From the cell containing the given text, extract its center point as [X, Y] coordinate. 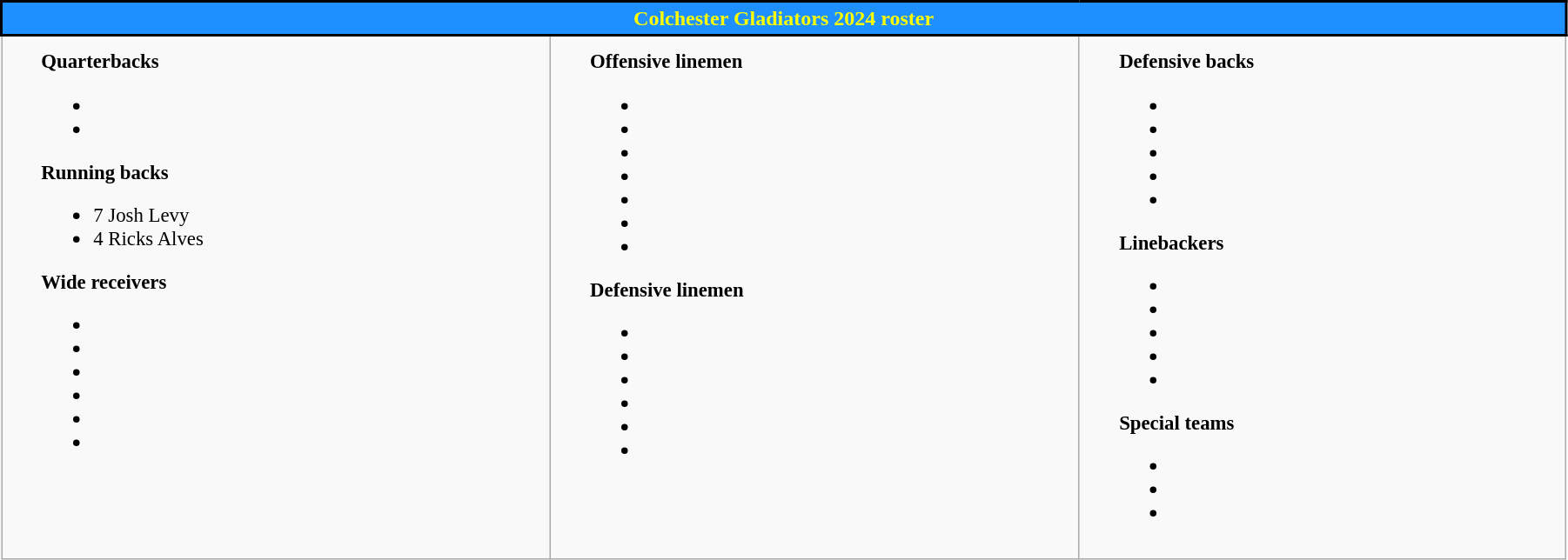
Defensive backsLinebackersSpecial teams [1323, 297]
QuarterbacksRunning backs7 Josh Levy 4 Ricks Alves Wide receivers [277, 297]
Colchester Gladiators 2024 roster [784, 19]
Offensive linemenDefensive linemen [814, 297]
